Pinpoint the cell where the given text exists, returning its [X, Y] midpoint coordinate. 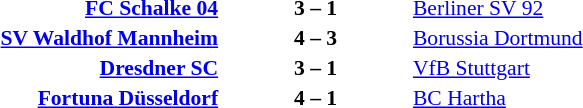
3 – 1 [316, 68]
4 – 3 [316, 38]
